Provide the [x, y] coordinate of the cell's center where the given text is located.  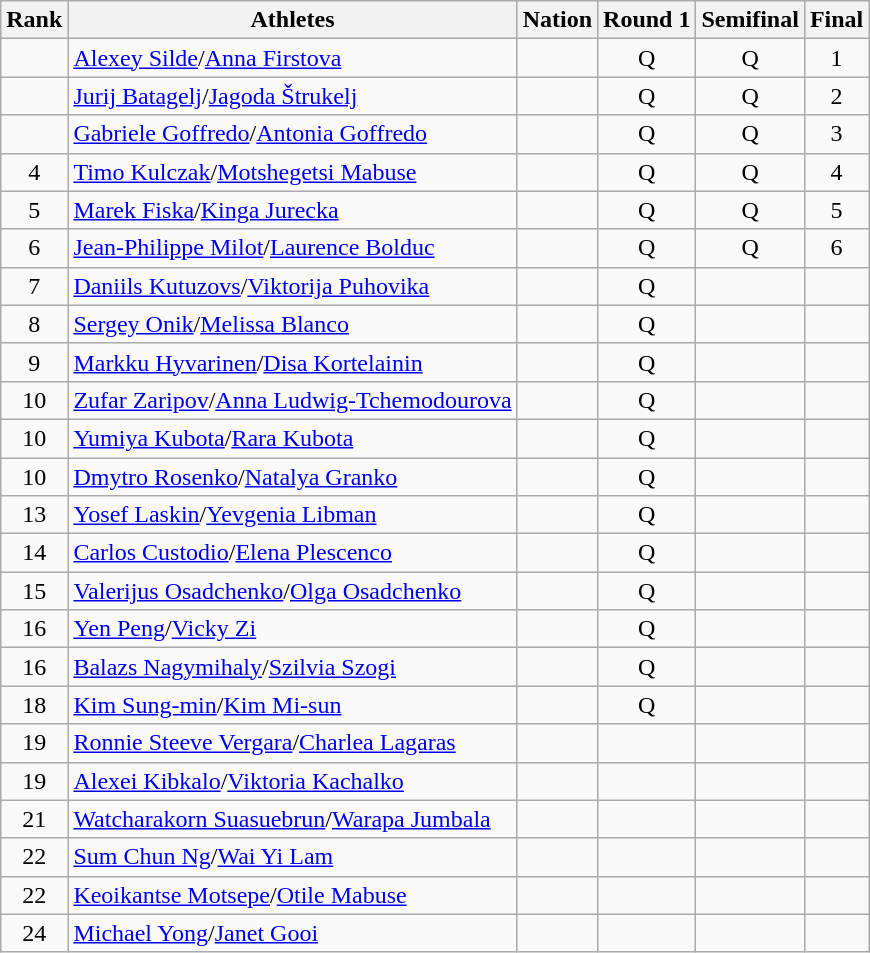
Nation [557, 20]
Daniils Kutuzovs/Viktorija Puhovika [292, 286]
Sum Chun Ng/Wai Yi Lam [292, 857]
Round 1 [647, 20]
Jurij Batagelj/Jagoda Štrukelj [292, 96]
3 [836, 134]
Semifinal [750, 20]
2 [836, 96]
Balazs Nagymihaly/Szilvia Szogi [292, 667]
15 [34, 591]
18 [34, 705]
Alexey Silde/Anna Firstova [292, 58]
24 [34, 933]
Gabriele Goffredo/Antonia Goffredo [292, 134]
8 [34, 324]
Yen Peng/Vicky Zi [292, 629]
Carlos Custodio/Elena Plescenco [292, 553]
Timo Kulczak/Motshegetsi Mabuse [292, 172]
Sergey Onik/Melissa Blanco [292, 324]
Ronnie Steeve Vergara/Charlea Lagaras [292, 743]
7 [34, 286]
Alexei Kibkalo/Viktoria Kachalko [292, 781]
Final [836, 20]
21 [34, 819]
Jean-Philippe Milot/Laurence Bolduc [292, 248]
Kim Sung-min/Kim Mi-sun [292, 705]
13 [34, 515]
Yumiya Kubota/Rara Kubota [292, 438]
Rank [34, 20]
Markku Hyvarinen/Disa Kortelainin [292, 362]
Marek Fiska/Kinga Jurecka [292, 210]
Yosef Laskin/Yevgenia Libman [292, 515]
Zufar Zaripov/Anna Ludwig-Tchemodourova [292, 400]
1 [836, 58]
Athletes [292, 20]
9 [34, 362]
Watcharakorn Suasuebrun/Warapa Jumbala [292, 819]
Valerijus Osadchenko/Olga Osadchenko [292, 591]
Keoikantse Motsepe/Otile Mabuse [292, 895]
Michael Yong/Janet Gooi [292, 933]
Dmytro Rosenko/Natalya Granko [292, 477]
14 [34, 553]
